From the cell containing the given text, extract its center point as (x, y) coordinate. 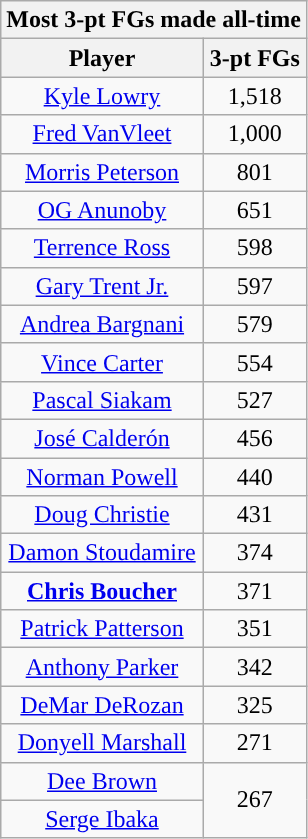
598 (254, 248)
527 (254, 400)
342 (254, 667)
DeMar DeRozan (102, 705)
Doug Christie (102, 515)
597 (254, 286)
1,518 (254, 96)
Anthony Parker (102, 667)
325 (254, 705)
651 (254, 210)
Fred VanVleet (102, 134)
OG Anunoby (102, 210)
Gary Trent Jr. (102, 286)
Terrence Ross (102, 248)
Pascal Siakam (102, 400)
801 (254, 172)
Player (102, 58)
431 (254, 515)
579 (254, 324)
267 (254, 800)
Serge Ibaka (102, 819)
Morris Peterson (102, 172)
351 (254, 629)
456 (254, 438)
440 (254, 477)
271 (254, 743)
Andrea Bargnani (102, 324)
Patrick Patterson (102, 629)
371 (254, 591)
Dee Brown (102, 781)
Norman Powell (102, 477)
Chris Boucher (102, 591)
1,000 (254, 134)
Vince Carter (102, 362)
Kyle Lowry (102, 96)
Donyell Marshall (102, 743)
554 (254, 362)
Damon Stoudamire (102, 553)
3-pt FGs (254, 58)
Most 3-pt FGs made all-time (154, 20)
José Calderón (102, 438)
374 (254, 553)
